Provide the (X, Y) coordinate of the cell's center where the given text is located.  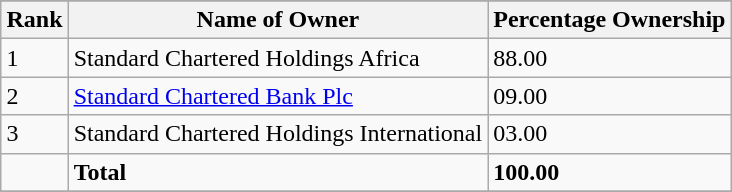
Standard Chartered Holdings International (278, 134)
Standard Chartered Holdings Africa (278, 58)
03.00 (610, 134)
2 (34, 96)
Percentage Ownership (610, 20)
3 (34, 134)
1 (34, 58)
09.00 (610, 96)
100.00 (610, 172)
Rank (34, 20)
Standard Chartered Bank Plc (278, 96)
Name of Owner (278, 20)
Total (278, 172)
88.00 (610, 58)
